Provide the [x, y] coordinate of the cell's center where the given text is located.  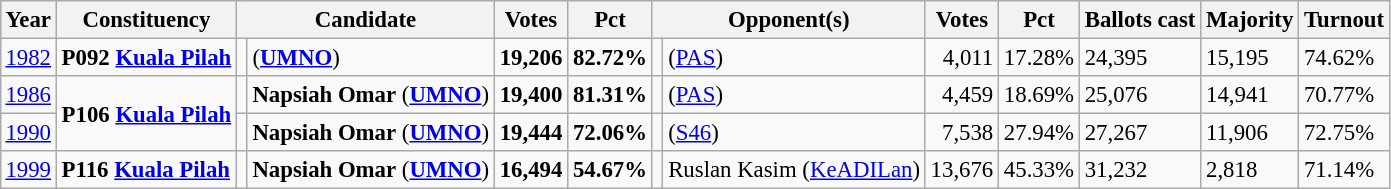
74.62% [1344, 57]
17.28% [1040, 57]
1982 [28, 57]
27.94% [1040, 133]
Ruslan Kasim (KeADILan) [794, 170]
4,011 [962, 57]
1999 [28, 170]
P092 Kuala Pilah [146, 57]
Majority [1250, 20]
27,267 [1140, 133]
P106 Kuala Pilah [146, 114]
70.77% [1344, 95]
15,195 [1250, 57]
13,676 [962, 170]
P116 Kuala Pilah [146, 170]
45.33% [1040, 170]
(UMNO) [370, 57]
71.14% [1344, 170]
19,400 [530, 95]
Year [28, 20]
7,538 [962, 133]
1986 [28, 95]
19,444 [530, 133]
72.06% [610, 133]
Opponent(s) [788, 20]
Turnout [1344, 20]
1990 [28, 133]
Candidate [366, 20]
31,232 [1140, 170]
16,494 [530, 170]
81.31% [610, 95]
4,459 [962, 95]
82.72% [610, 57]
Constituency [146, 20]
Ballots cast [1140, 20]
14,941 [1250, 95]
11,906 [1250, 133]
25,076 [1140, 95]
18.69% [1040, 95]
24,395 [1140, 57]
72.75% [1344, 133]
54.67% [610, 170]
(S46) [794, 133]
19,206 [530, 57]
2,818 [1250, 170]
